Find where the given text appears and provide that cell's center as [X, Y] coordinate. 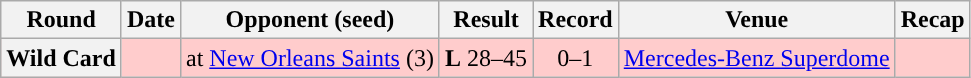
Record [576, 20]
L 28–45 [486, 58]
Venue [756, 20]
Mercedes-Benz Superdome [756, 58]
Date [150, 20]
Opponent (seed) [310, 20]
Wild Card [62, 58]
Recap [932, 20]
Result [486, 20]
0–1 [576, 58]
at New Orleans Saints (3) [310, 58]
Round [62, 20]
